Identify which cell holds the provided text, then report its [x, y] central coordinate. 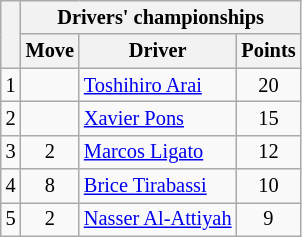
Brice Tirabassi [158, 186]
Driver [158, 51]
Points [268, 51]
Xavier Pons [158, 118]
20 [268, 85]
Move [50, 51]
1 [11, 85]
15 [268, 118]
Drivers' championships [161, 17]
3 [11, 152]
8 [50, 186]
12 [268, 152]
5 [11, 219]
4 [11, 186]
9 [268, 219]
Toshihiro Arai [158, 85]
Nasser Al-Attiyah [158, 219]
10 [268, 186]
Marcos Ligato [158, 152]
